Return the [x, y] coordinate for the center point of the cell that contains the specified text.  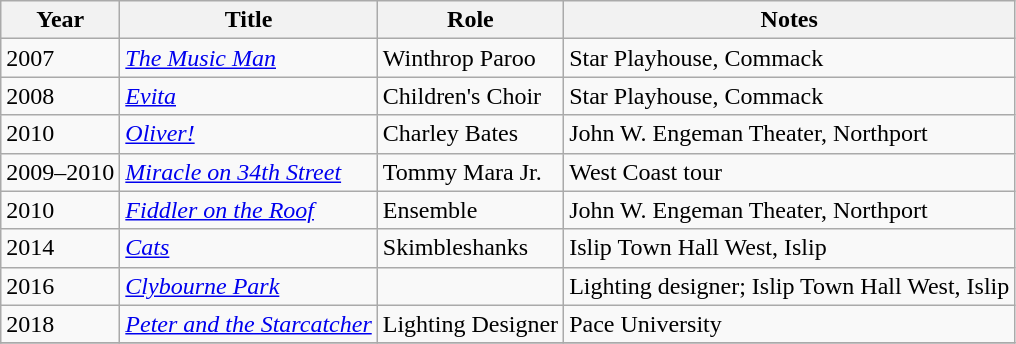
Year [60, 20]
Ensemble [470, 210]
Winthrop Paroo [470, 58]
Lighting Designer [470, 324]
The Music Man [248, 58]
2007 [60, 58]
Skimbleshanks [470, 248]
Title [248, 20]
Islip Town Hall West, Islip [790, 248]
2014 [60, 248]
West Coast tour [790, 172]
Peter and the Starcatcher [248, 324]
Fiddler on the Roof [248, 210]
Clybourne Park [248, 286]
Lighting designer; Islip Town Hall West, Islip [790, 286]
Charley Bates [470, 134]
Notes [790, 20]
Miracle on 34th Street [248, 172]
Oliver! [248, 134]
2016 [60, 286]
Children's Choir [470, 96]
Evita [248, 96]
Cats [248, 248]
2009–2010 [60, 172]
Tommy Mara Jr. [470, 172]
2008 [60, 96]
Role [470, 20]
Pace University [790, 324]
2018 [60, 324]
